Pinpoint the cell where the given text exists, returning its [X, Y] midpoint coordinate. 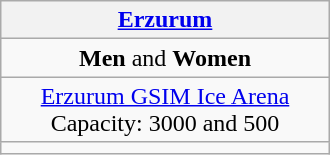
Erzurum [165, 20]
Erzurum GSIM Ice ArenaCapacity: 3000 and 500 [165, 110]
Men and Women [165, 58]
